Detect which cell encompasses the target text, then output its [x, y] center coordinate. 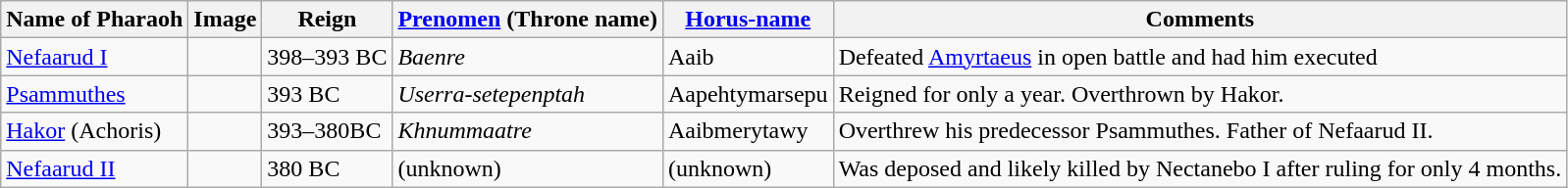
Comments [1200, 20]
Nefaarud II [94, 168]
Aaib [748, 57]
Defeated Amyrtaeus in open battle and had him executed [1200, 57]
Reigned for only a year. Overthrown by Hakor. [1200, 94]
Aapehtymarsepu [748, 94]
Aaibmerytawy [748, 131]
Horus-name [748, 20]
Name of Pharaoh [94, 20]
Hakor (Achoris) [94, 131]
Was deposed and likely killed by Nectanebo I after ruling for only 4 months. [1200, 168]
Baenre [528, 57]
Overthrew his predecessor Psammuthes. Father of Nefaarud II. [1200, 131]
Prenomen (Throne name) [528, 20]
Reign [328, 20]
Image [226, 20]
398–393 BC [328, 57]
Khnummaatre [528, 131]
393 BC [328, 94]
380 BC [328, 168]
Userra-setepenptah [528, 94]
393–380BC [328, 131]
Nefaarud I [94, 57]
Psammuthes [94, 94]
